Find where the given text appears and provide that cell's center as [X, Y] coordinate. 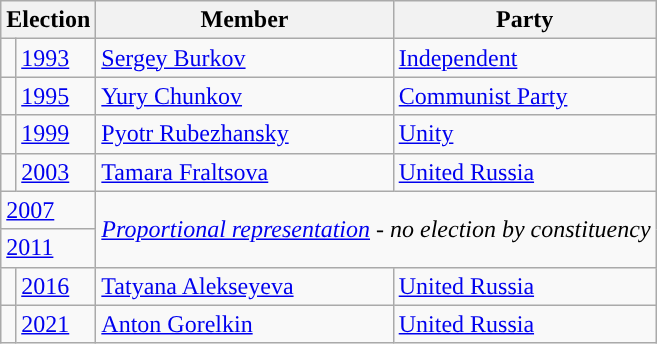
2016 [56, 286]
Member [244, 20]
Yury Chunkov [244, 96]
Tatyana Alekseyeva [244, 286]
1999 [56, 134]
Anton Gorelkin [244, 324]
Sergey Burkov [244, 58]
1993 [56, 58]
Unity [524, 134]
2007 [48, 210]
Independent [524, 58]
2021 [56, 324]
Tamara Fraltsova [244, 172]
Party [524, 20]
Communist Party [524, 96]
2003 [56, 172]
2011 [48, 248]
1995 [56, 96]
Pyotr Rubezhansky [244, 134]
Election [48, 20]
Proportional representation - no election by constituency [376, 229]
